Pinpoint the cell where the given text exists, returning its [X, Y] midpoint coordinate. 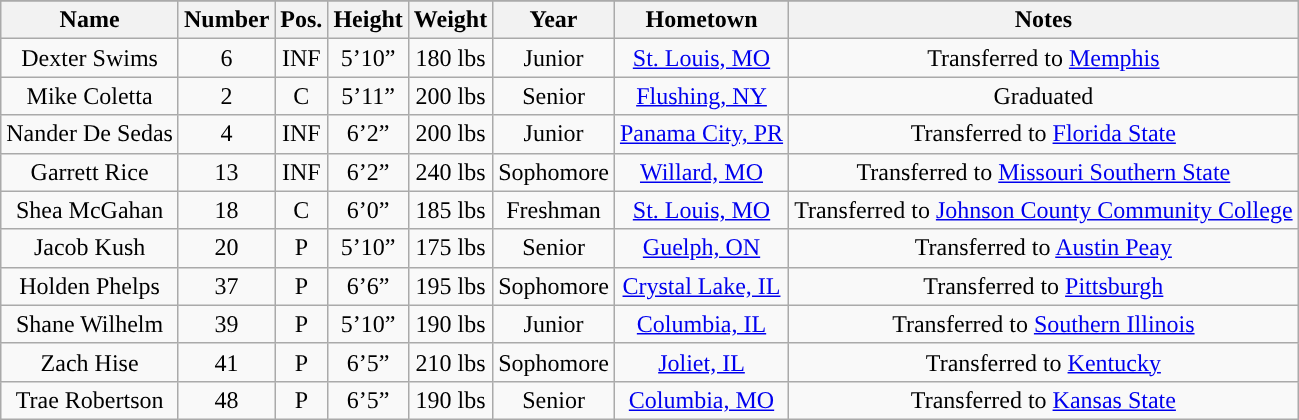
Transferred to Kentucky [1044, 362]
Willard, MO [701, 172]
Transferred to Johnson County Community College [1044, 210]
5’11” [368, 96]
Shane Wilhelm [90, 324]
Transferred to Missouri Southern State [1044, 172]
Transferred to Memphis [1044, 58]
Notes [1044, 20]
180 lbs [450, 58]
Joliet, IL [701, 362]
Year [554, 20]
195 lbs [450, 286]
Number [226, 20]
13 [226, 172]
Transferred to Austin Peay [1044, 248]
Shea McGahan [90, 210]
210 lbs [450, 362]
39 [226, 324]
Pos. [302, 20]
Panama City, PR [701, 134]
175 lbs [450, 248]
Holden Phelps [90, 286]
Trae Robertson [90, 400]
Hometown [701, 20]
41 [226, 362]
4 [226, 134]
37 [226, 286]
6 [226, 58]
20 [226, 248]
18 [226, 210]
Flushing, NY [701, 96]
Columbia, MO [701, 400]
Zach Hise [90, 362]
Nander De Sedas [90, 134]
Height [368, 20]
Crystal Lake, IL [701, 286]
48 [226, 400]
Graduated [1044, 96]
6’6” [368, 286]
Freshman [554, 210]
Transferred to Pittsburgh [1044, 286]
Transferred to Kansas State [1044, 400]
Name [90, 20]
Guelph, ON [701, 248]
Columbia, IL [701, 324]
Transferred to Florida State [1044, 134]
6’0” [368, 210]
185 lbs [450, 210]
2 [226, 96]
Dexter Swims [90, 58]
Transferred to Southern Illinois [1044, 324]
240 lbs [450, 172]
Mike Coletta [90, 96]
Garrett Rice [90, 172]
Weight [450, 20]
Jacob Kush [90, 248]
